From the cell containing the given text, extract its center point as [X, Y] coordinate. 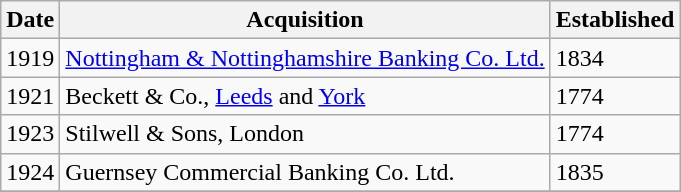
1923 [30, 134]
Established [615, 20]
1919 [30, 58]
1835 [615, 172]
Acquisition [305, 20]
Date [30, 20]
Guernsey Commercial Banking Co. Ltd. [305, 172]
Beckett & Co., Leeds and York [305, 96]
Stilwell & Sons, London [305, 134]
Nottingham & Nottinghamshire Banking Co. Ltd. [305, 58]
1924 [30, 172]
1921 [30, 96]
1834 [615, 58]
